Return (x, y) of the center of cell containing provided text 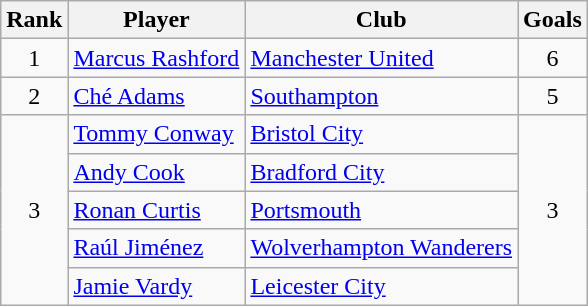
Player (156, 20)
Portsmouth (382, 210)
5 (553, 96)
Andy Cook (156, 172)
2 (34, 96)
Raúl Jiménez (156, 248)
Club (382, 20)
Ronan Curtis (156, 210)
Goals (553, 20)
Marcus Rashford (156, 58)
Ché Adams (156, 96)
Jamie Vardy (156, 286)
Tommy Conway (156, 134)
6 (553, 58)
Rank (34, 20)
Wolverhampton Wanderers (382, 248)
1 (34, 58)
Leicester City (382, 286)
Bristol City (382, 134)
Bradford City (382, 172)
Manchester United (382, 58)
Southampton (382, 96)
